Locate the cell with the specified text and output its [x, y] center coordinate. 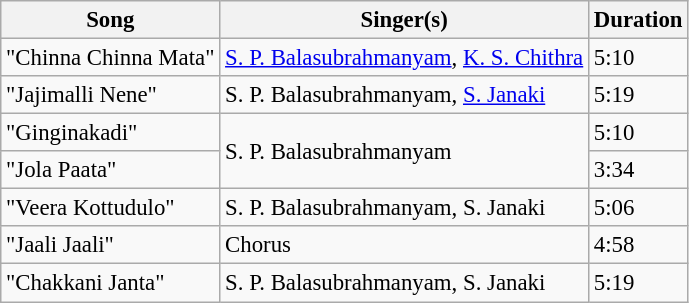
3:34 [638, 170]
"Chinna Chinna Mata" [110, 58]
5:06 [638, 208]
"Ginginakadi" [110, 133]
Chorus [404, 245]
Song [110, 20]
"Jola Paata" [110, 170]
4:58 [638, 245]
Singer(s) [404, 20]
Duration [638, 20]
"Chakkani Janta" [110, 283]
"Jajimalli Nene" [110, 95]
S. P. Balasubrahmanyam, K. S. Chithra [404, 58]
"Veera Kottudulo" [110, 208]
S. P. Balasubrahmanyam [404, 152]
"Jaali Jaali" [110, 245]
